Pinpoint the cell where the given text exists, returning its [x, y] midpoint coordinate. 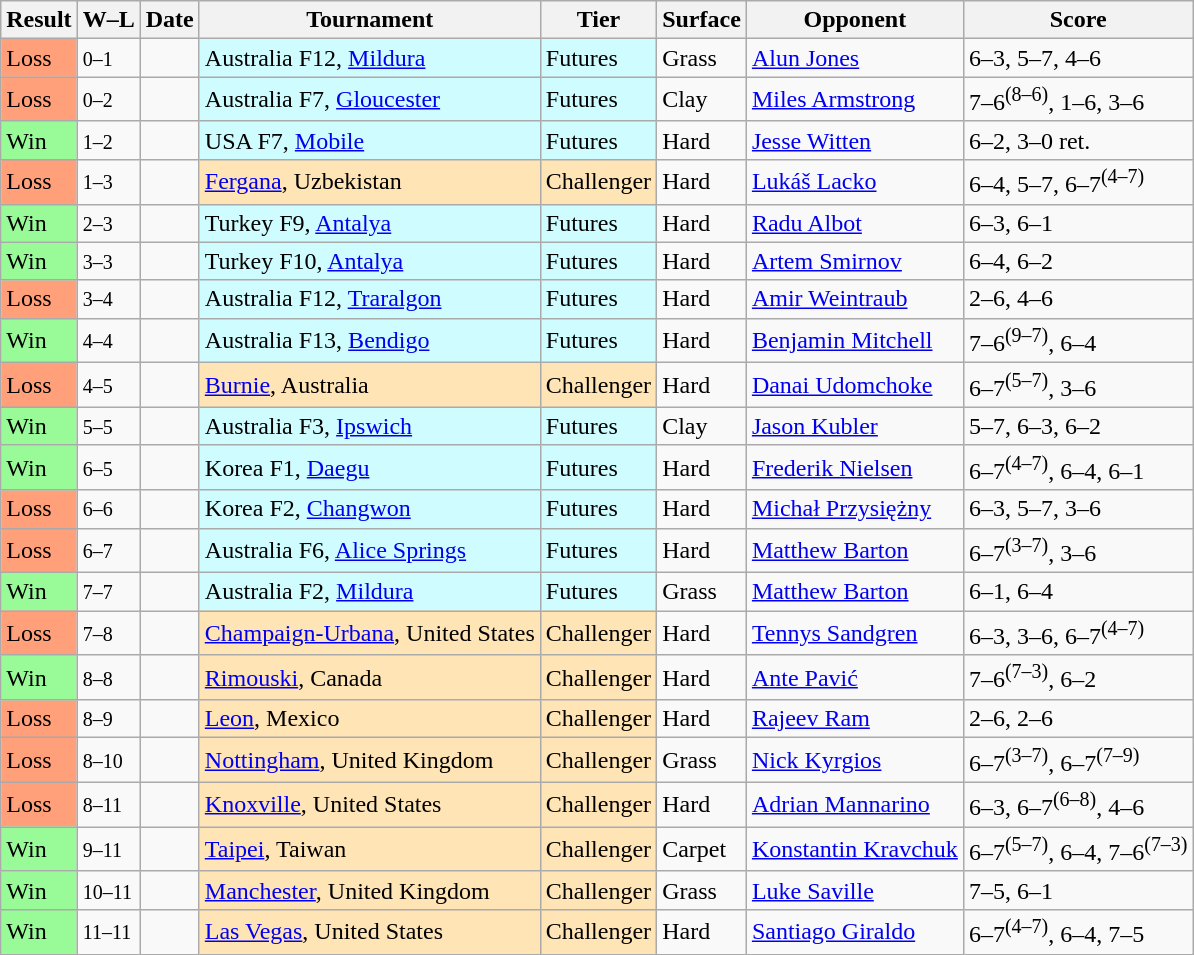
Australia F7, Gloucester [370, 100]
4–4 [108, 340]
Tier [598, 20]
6–7(3–7), 3–6 [1078, 550]
11–11 [108, 932]
Tournament [370, 20]
Danai Udomchoke [854, 386]
6–7 [108, 550]
1–3 [108, 182]
Frederik Nielsen [854, 468]
Michał Przysiężny [854, 509]
6–1, 6–4 [1078, 592]
Surface [702, 20]
7–8 [108, 634]
Manchester, United Kingdom [370, 890]
3–4 [108, 299]
6–7(4–7), 6–4, 7–5 [1078, 932]
Score [1078, 20]
Date [170, 20]
Australia F12, Traralgon [370, 299]
8–10 [108, 760]
Champaign-Urbana, United States [370, 634]
7–6(9–7), 6–4 [1078, 340]
6–4, 6–2 [1078, 261]
6–7(4–7), 6–4, 6–1 [1078, 468]
Australia F12, Mildura [370, 58]
9–11 [108, 850]
6–3, 3–6, 6–7(4–7) [1078, 634]
Jason Kubler [854, 426]
Nick Kyrgios [854, 760]
Ante Pavić [854, 678]
Alun Jones [854, 58]
Nottingham, United Kingdom [370, 760]
8–8 [108, 678]
Australia F2, Mildura [370, 592]
Konstantin Kravchuk [854, 850]
3–3 [108, 261]
7–6(7–3), 6–2 [1078, 678]
6–4, 5–7, 6–7(4–7) [1078, 182]
Knoxville, United States [370, 804]
0–2 [108, 100]
Radu Albot [854, 223]
Miles Armstrong [854, 100]
7–6(8–6), 1–6, 3–6 [1078, 100]
6–7(3–7), 6–7(7–9) [1078, 760]
2–6, 2–6 [1078, 719]
Carpet [702, 850]
Result [39, 20]
7–7 [108, 592]
Rimouski, Canada [370, 678]
8–9 [108, 719]
Rajeev Ram [854, 719]
Australia F13, Bendigo [370, 340]
6–3, 6–7(6–8), 4–6 [1078, 804]
6–3, 5–7, 4–6 [1078, 58]
5–5 [108, 426]
0–1 [108, 58]
6–7(5–7), 6–4, 7–6(7–3) [1078, 850]
7–5, 6–1 [1078, 890]
2–3 [108, 223]
Turkey F10, Antalya [370, 261]
6–5 [108, 468]
Las Vegas, United States [370, 932]
Australia F6, Alice Springs [370, 550]
6–7(5–7), 3–6 [1078, 386]
Tennys Sandgren [854, 634]
Fergana, Uzbekistan [370, 182]
Artem Smirnov [854, 261]
2–6, 4–6 [1078, 299]
6–3, 5–7, 3–6 [1078, 509]
6–3, 6–1 [1078, 223]
Amir Weintraub [854, 299]
Australia F3, Ipswich [370, 426]
5–7, 6–3, 6–2 [1078, 426]
8–11 [108, 804]
Luke Saville [854, 890]
1–2 [108, 140]
Adrian Mannarino [854, 804]
Lukáš Lacko [854, 182]
Benjamin Mitchell [854, 340]
Jesse Witten [854, 140]
Santiago Giraldo [854, 932]
6–6 [108, 509]
USA F7, Mobile [370, 140]
Leon, Mexico [370, 719]
Opponent [854, 20]
Korea F1, Daegu [370, 468]
4–5 [108, 386]
Taipei, Taiwan [370, 850]
10–11 [108, 890]
Korea F2, Changwon [370, 509]
W–L [108, 20]
Burnie, Australia [370, 386]
Turkey F9, Antalya [370, 223]
6–2, 3–0 ret. [1078, 140]
